Return the [x, y] coordinate for the center point of the cell that contains the specified text.  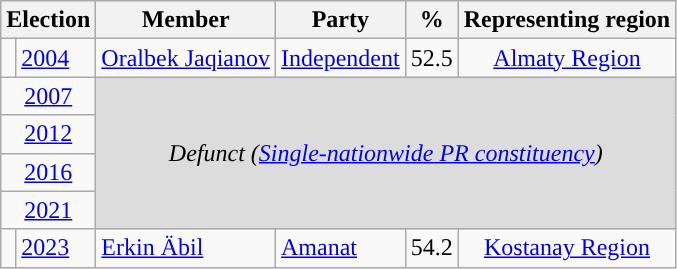
Almaty Region [567, 58]
54.2 [432, 248]
Election [48, 20]
Erkin Äbil [186, 248]
Representing region [567, 20]
2004 [56, 58]
2007 [48, 96]
Party [340, 20]
Oralbek Jaqianov [186, 58]
Kostanay Region [567, 248]
2023 [56, 248]
Amanat [340, 248]
2021 [48, 210]
52.5 [432, 58]
2016 [48, 172]
2012 [48, 134]
Member [186, 20]
% [432, 20]
Defunct (Single-nationwide PR constituency) [386, 153]
Independent [340, 58]
